Locate the cell with the specified text and output its (X, Y) center coordinate. 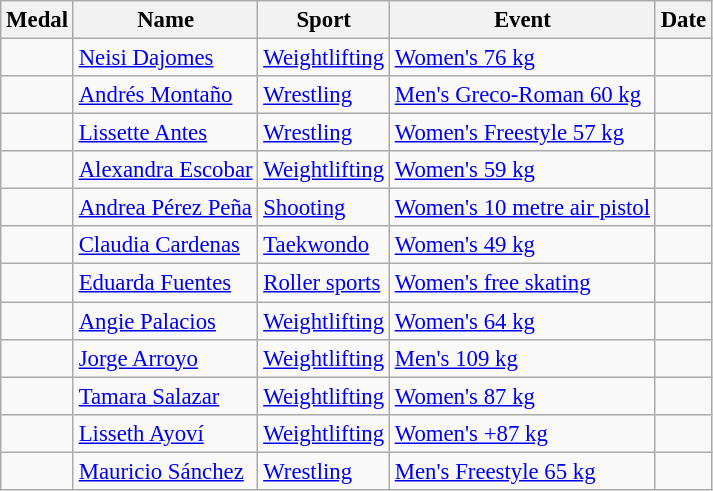
Angie Palacios (166, 321)
Taekwondo (324, 245)
Women's 10 metre air pistol (522, 208)
Lisseth Ayoví (166, 433)
Women's free skating (522, 283)
Women's 59 kg (522, 170)
Mauricio Sánchez (166, 471)
Men's 109 kg (522, 358)
Women's 64 kg (522, 321)
Lissette Antes (166, 133)
Eduarda Fuentes (166, 283)
Women's 87 kg (522, 396)
Men's Freestyle 65 kg (522, 471)
Date (683, 20)
Sport (324, 20)
Alexandra Escobar (166, 170)
Roller sports (324, 283)
Claudia Cardenas (166, 245)
Shooting (324, 208)
Neisi Dajomes (166, 58)
Medal (38, 20)
Women's 76 kg (522, 58)
Andrés Montaño (166, 95)
Jorge Arroyo (166, 358)
Women's 49 kg (522, 245)
Andrea Pérez Peña (166, 208)
Men's Greco-Roman 60 kg (522, 95)
Women's Freestyle 57 kg (522, 133)
Tamara Salazar (166, 396)
Event (522, 20)
Name (166, 20)
Women's +87 kg (522, 433)
